Find where the given text appears and provide that cell's center as (X, Y) coordinate. 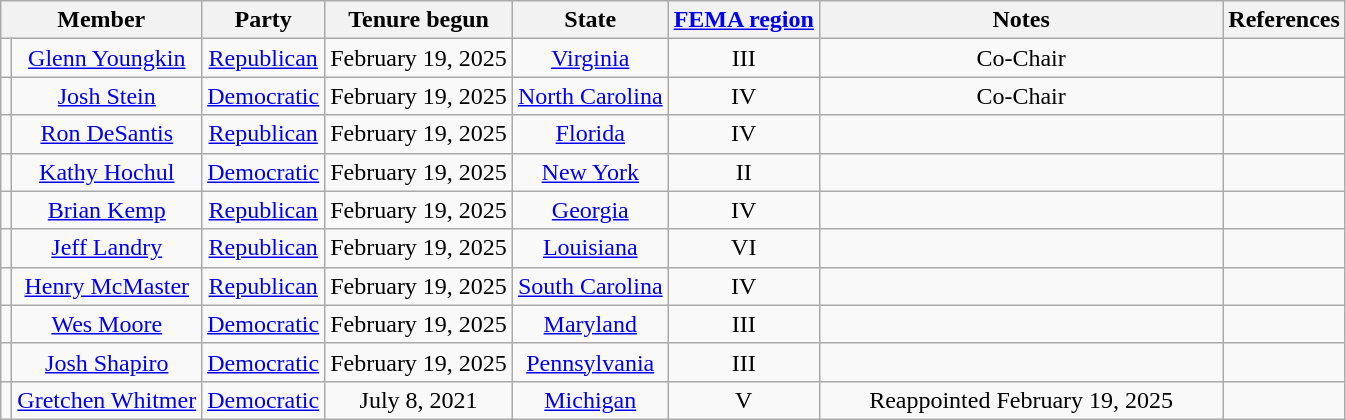
Florida (590, 134)
Tenure begun (419, 20)
Gretchen Whitmer (107, 400)
References (1284, 20)
New York (590, 172)
State (590, 20)
Reappointed February 19, 2025 (1020, 400)
Notes (1020, 20)
Member (102, 20)
Party (264, 20)
Georgia (590, 210)
Louisiana (590, 248)
Josh Stein (107, 96)
Henry McMaster (107, 286)
July 8, 2021 (419, 400)
V (744, 400)
Wes Moore (107, 324)
North Carolina (590, 96)
South Carolina (590, 286)
Josh Shapiro (107, 362)
Brian Kemp (107, 210)
Virginia (590, 58)
VI (744, 248)
Jeff Landry (107, 248)
Maryland (590, 324)
II (744, 172)
Ron DeSantis (107, 134)
Glenn Youngkin (107, 58)
Pennsylvania (590, 362)
Michigan (590, 400)
Kathy Hochul (107, 172)
FEMA region (744, 20)
